Locate the cell with the specified text and output its [x, y] center coordinate. 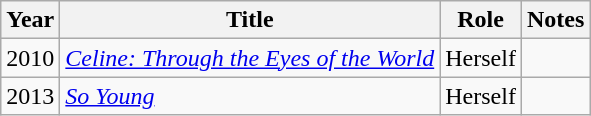
Year [30, 20]
Celine: Through the Eyes of the World [250, 58]
Role [481, 20]
So Young [250, 96]
Title [250, 20]
Notes [555, 20]
2010 [30, 58]
2013 [30, 96]
